Identify which cell holds the provided text, then report its (x, y) central coordinate. 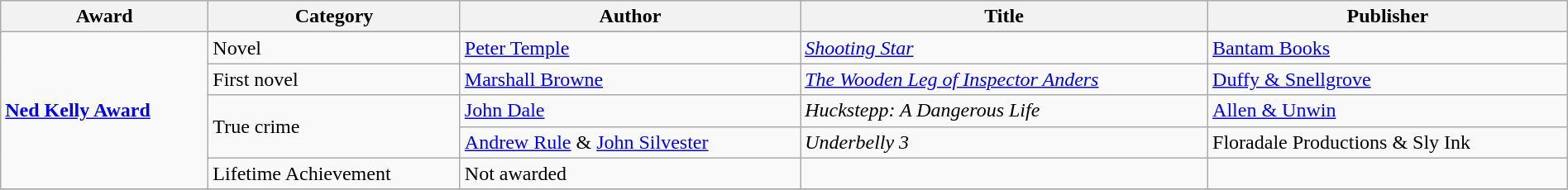
Publisher (1388, 17)
True crime (334, 126)
Bantam Books (1388, 48)
Title (1004, 17)
Peter Temple (630, 48)
John Dale (630, 111)
Marshall Browne (630, 79)
The Wooden Leg of Inspector Anders (1004, 79)
Andrew Rule & John Silvester (630, 142)
Underbelly 3 (1004, 142)
First novel (334, 79)
Duffy & Snellgrove (1388, 79)
Category (334, 17)
Award (104, 17)
Allen & Unwin (1388, 111)
Not awarded (630, 173)
Novel (334, 48)
Lifetime Achievement (334, 173)
Floradale Productions & Sly Ink (1388, 142)
Huckstepp: A Dangerous Life (1004, 111)
Author (630, 17)
Ned Kelly Award (104, 111)
Shooting Star (1004, 48)
